Determine the [X, Y] coordinate at the center of the cell enclosing the given text.  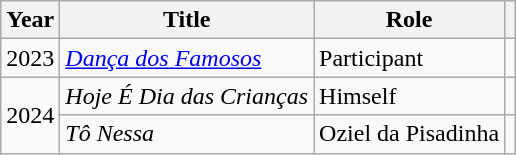
Oziel da Pisadinha [410, 134]
2023 [30, 58]
Participant [410, 58]
Himself [410, 96]
2024 [30, 115]
Dança dos Famosos [187, 58]
Hoje É Dia das Crianças [187, 96]
Year [30, 20]
Title [187, 20]
Tô Nessa [187, 134]
Role [410, 20]
